Return [x, y] of the center of cell containing provided text 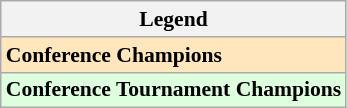
Legend [174, 19]
Conference Champions [174, 55]
Conference Tournament Champions [174, 90]
